Find where the given text appears and provide that cell's center as (X, Y) coordinate. 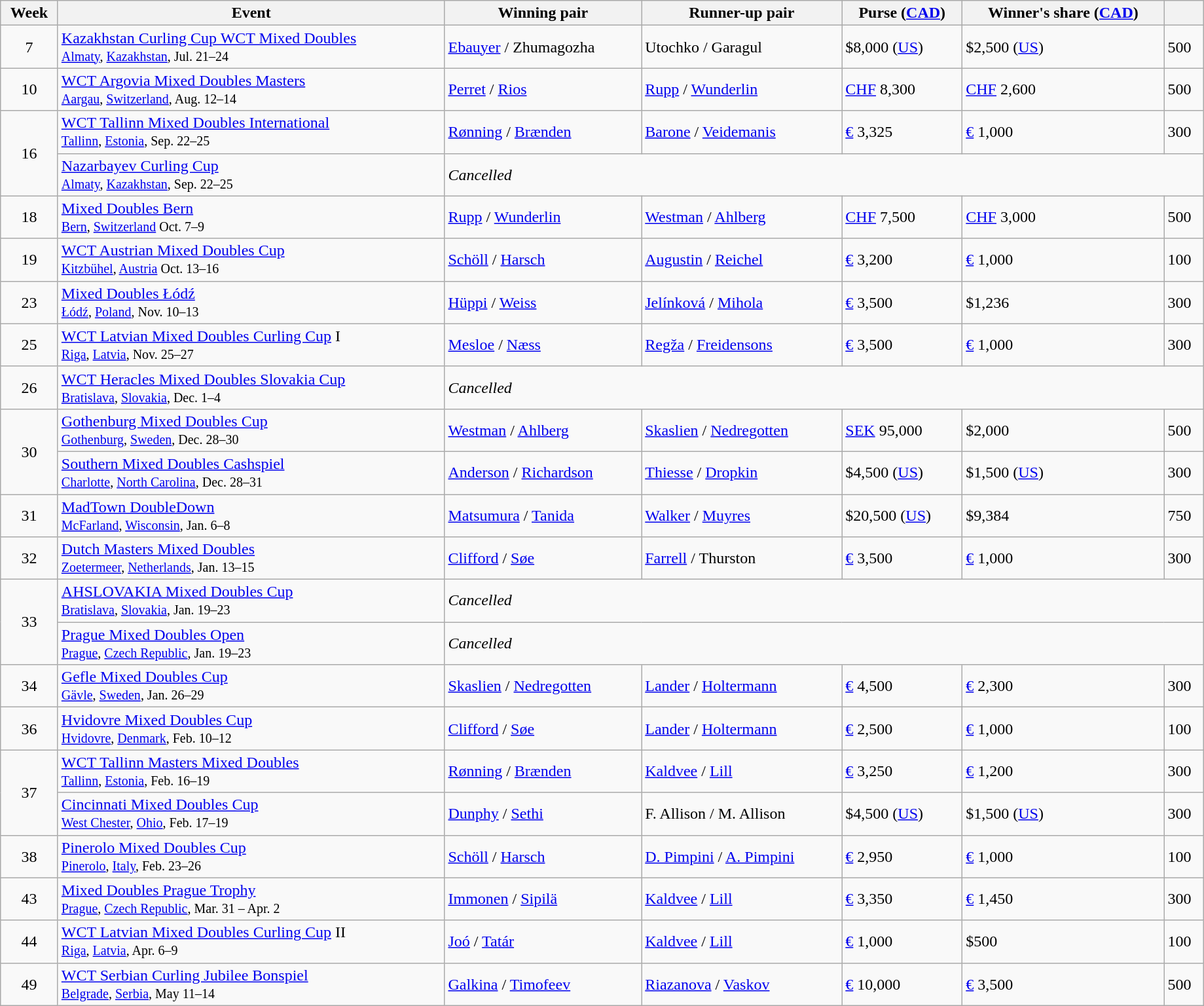
€ 3,250 (902, 772)
$20,500 (US) (902, 515)
Week (29, 13)
Runner-up pair (742, 13)
43 (29, 899)
Prague Mixed Doubles Open Prague, Czech Republic, Jan. 19–23 (251, 643)
WCT Serbian Curling Jubilee Bonspiel Belgrade, Serbia, May 11–14 (251, 984)
$2,000 (1063, 430)
Riazanova / Vaskov (742, 984)
Perret / Rios (543, 89)
Gefle Mixed Doubles Cup Gävle, Sweden, Jan. 26–29 (251, 686)
CHF 2,600 (1063, 89)
36 (29, 728)
WCT Austrian Mixed Doubles Cup Kitzbühel, Austria Oct. 13–16 (251, 259)
€ 3,325 (902, 132)
Matsumura / Tanida (543, 515)
AHSLOVAKIA Mixed Doubles Cup Bratislava, Slovakia, Jan. 19–23 (251, 601)
Mixed Doubles Prague Trophy Prague, Czech Republic, Mar. 31 – Apr. 2 (251, 899)
7 (29, 47)
37 (29, 792)
750 (1184, 515)
Winning pair (543, 13)
31 (29, 515)
SEK 95,000 (902, 430)
WCT Latvian Mixed Doubles Curling Cup I Riga, Latvia, Nov. 25–27 (251, 345)
$9,384 (1063, 515)
MadTown DoubleDown McFarland, Wisconsin, Jan. 6–8 (251, 515)
Farrell / Thurston (742, 558)
32 (29, 558)
Thiesse / Dropkin (742, 473)
Winner's share (CAD) (1063, 13)
10 (29, 89)
€ 1,200 (1063, 772)
Utochko / Garagul (742, 47)
WCT Latvian Mixed Doubles Curling Cup II Riga, Latvia, Apr. 6–9 (251, 942)
Dunphy / Sethi (543, 813)
Dutch Masters Mixed Doubles Zoetermeer, Netherlands, Jan. 13–15 (251, 558)
$500 (1063, 942)
Ebauyer / Zhumagozha (543, 47)
€ 3,350 (902, 899)
Mesloe / Næss (543, 345)
Walker / Muyres (742, 515)
€ 4,500 (902, 686)
€ 2,950 (902, 857)
CHF 7,500 (902, 217)
Gothenburg Mixed Doubles Cup Gothenburg, Sweden, Dec. 28–30 (251, 430)
Hüppi / Weiss (543, 303)
Kazakhstan Curling Cup WCT Mixed Doubles Almaty, Kazakhstan, Jul. 21–24 (251, 47)
$1,236 (1063, 303)
€ 1,450 (1063, 899)
€ 2,300 (1063, 686)
49 (29, 984)
Immonen / Sipilä (543, 899)
44 (29, 942)
€ 10,000 (902, 984)
CHF 8,300 (902, 89)
WCT Tallinn Mixed Doubles International Tallinn, Estonia, Sep. 22–25 (251, 132)
D. Pimpini / A. Pimpini (742, 857)
30 (29, 451)
WCT Tallinn Masters Mixed Doubles Tallinn, Estonia, Feb. 16–19 (251, 772)
Regža / Freidensons (742, 345)
Mixed Doubles Bern Bern, Switzerland Oct. 7–9 (251, 217)
25 (29, 345)
Barone / Veidemanis (742, 132)
33 (29, 622)
Mixed Doubles Łódź Łódź, Poland, Nov. 10–13 (251, 303)
WCT Argovia Mixed Doubles Masters Aargau, Switzerland, Aug. 12–14 (251, 89)
$2,500 (US) (1063, 47)
19 (29, 259)
38 (29, 857)
Galkina / Timofeev (543, 984)
Joó / Tatár (543, 942)
€ 2,500 (902, 728)
Southern Mixed Doubles Cashspiel Charlotte, North Carolina, Dec. 28–31 (251, 473)
Pinerolo Mixed Doubles Cup Pinerolo, Italy, Feb. 23–26 (251, 857)
26 (29, 388)
23 (29, 303)
16 (29, 153)
18 (29, 217)
Jelínková / Mihola (742, 303)
WCT Heracles Mixed Doubles Slovakia Cup Bratislava, Slovakia, Dec. 1–4 (251, 388)
CHF 3,000 (1063, 217)
F. Allison / M. Allison (742, 813)
Anderson / Richardson (543, 473)
34 (29, 686)
Hvidovre Mixed Doubles Cup Hvidovre, Denmark, Feb. 10–12 (251, 728)
Event (251, 13)
Cincinnati Mixed Doubles Cup West Chester, Ohio, Feb. 17–19 (251, 813)
Purse (CAD) (902, 13)
Nazarbayev Curling Cup Almaty, Kazakhstan, Sep. 22–25 (251, 174)
Augustin / Reichel (742, 259)
€ 3,200 (902, 259)
$8,000 (US) (902, 47)
